From the cell containing the given text, extract its center point as [X, Y] coordinate. 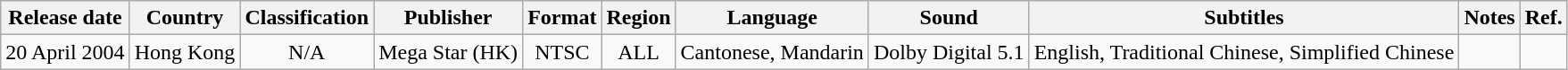
Sound [949, 18]
Classification [307, 18]
Mega Star (HK) [448, 52]
Ref. [1544, 18]
Dolby Digital 5.1 [949, 52]
Language [772, 18]
English, Traditional Chinese, Simplified Chinese [1244, 52]
Publisher [448, 18]
Notes [1489, 18]
Region [639, 18]
Format [562, 18]
Subtitles [1244, 18]
20 April 2004 [65, 52]
ALL [639, 52]
Country [185, 18]
Hong Kong [185, 52]
N/A [307, 52]
NTSC [562, 52]
Release date [65, 18]
Cantonese, Mandarin [772, 52]
